Detect which cell encompasses the target text, then output its (X, Y) center coordinate. 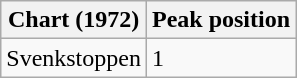
Chart (1972) (74, 20)
Svenkstoppen (74, 58)
1 (220, 58)
Peak position (220, 20)
